Capture the cell that displays the provided text and extract its (X, Y) central coordinate. 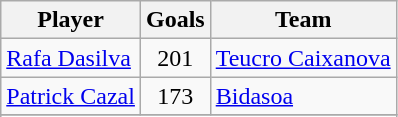
Patrick Cazal (71, 96)
Bidasoa (303, 96)
Teucro Caixanova (303, 58)
Goals (175, 20)
Player (71, 20)
Rafa Dasilva (71, 58)
Team (303, 20)
201 (175, 58)
173 (175, 96)
